Detect which cell encompasses the target text, then output its [x, y] center coordinate. 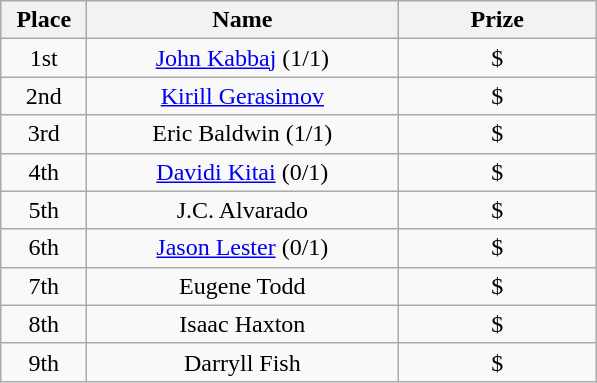
Place [44, 20]
Davidi Kitai (0/1) [242, 172]
5th [44, 210]
4th [44, 172]
2nd [44, 96]
Kirill Gerasimov [242, 96]
Name [242, 20]
1st [44, 58]
John Kabbaj (1/1) [242, 58]
Darryll Fish [242, 362]
Eric Baldwin (1/1) [242, 134]
8th [44, 324]
3rd [44, 134]
J.C. Alvarado [242, 210]
Eugene Todd [242, 286]
6th [44, 248]
9th [44, 362]
Jason Lester (0/1) [242, 248]
Isaac Haxton [242, 324]
7th [44, 286]
Prize [498, 20]
